Locate the cell with the specified text and output its [x, y] center coordinate. 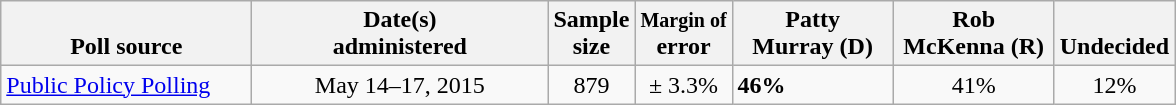
PattyMurray (D) [812, 34]
Date(s)administered [400, 34]
46% [812, 85]
RobMcKenna (R) [974, 34]
12% [1114, 85]
Samplesize [592, 34]
± 3.3% [684, 85]
May 14–17, 2015 [400, 85]
Public Policy Polling [126, 85]
Undecided [1114, 34]
879 [592, 85]
Margin oferror [684, 34]
Poll source [126, 34]
41% [974, 85]
